Detect which cell encompasses the target text, then output its [X, Y] center coordinate. 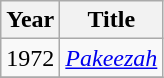
Pakeezah [112, 58]
1972 [30, 58]
Title [112, 20]
Year [30, 20]
